Find where the given text appears and provide that cell's center as (x, y) coordinate. 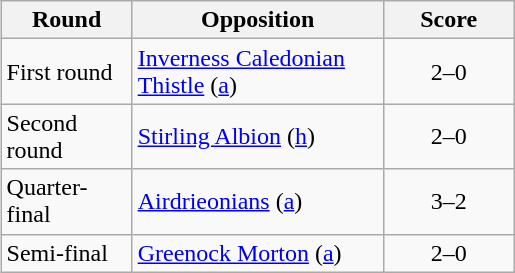
Inverness Caledonian Thistle (a) (258, 72)
Stirling Albion (h) (258, 136)
3–2 (448, 202)
First round (66, 72)
Greenock Morton (a) (258, 253)
Quarter-final (66, 202)
Semi-final (66, 253)
Opposition (258, 20)
Airdrieonians (a) (258, 202)
Round (66, 20)
Second round (66, 136)
Score (448, 20)
